From the cell containing the given text, extract its center point as (x, y) coordinate. 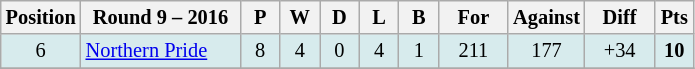
Northern Pride (161, 51)
+34 (620, 51)
P (260, 17)
Against (546, 17)
0 (340, 51)
D (340, 17)
6 (41, 51)
For (474, 17)
B (419, 17)
Pts (674, 17)
W (300, 17)
177 (546, 51)
Position (41, 17)
Round 9 – 2016 (161, 17)
L (379, 17)
211 (474, 51)
1 (419, 51)
10 (674, 51)
8 (260, 51)
Diff (620, 17)
